Provide the [X, Y] coordinate of the cell's center where the given text is located.  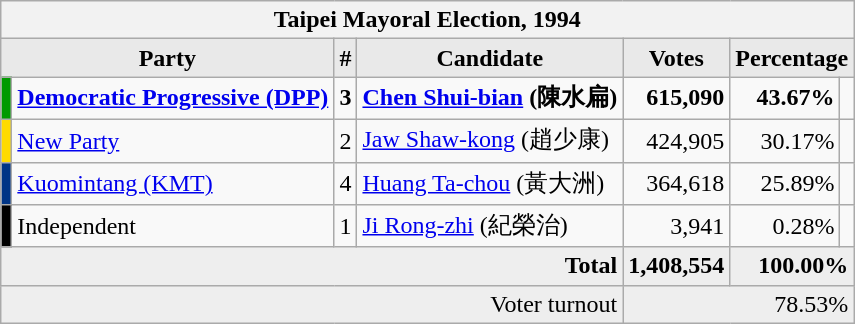
Candidate [490, 58]
1,408,554 [676, 266]
78.53% [738, 304]
364,618 [676, 184]
Kuomintang (KMT) [173, 184]
43.67% [785, 98]
25.89% [785, 184]
Chen Shui-bian (陳水扁) [490, 98]
3,941 [676, 226]
100.00% [792, 266]
30.17% [785, 140]
Party [168, 58]
4 [346, 184]
1 [346, 226]
Democratic Progressive (DPP) [173, 98]
Taipei Mayoral Election, 1994 [428, 20]
3 [346, 98]
Votes [676, 58]
615,090 [676, 98]
0.28% [785, 226]
Voter turnout [312, 304]
Huang Ta-chou (黃大洲) [490, 184]
Percentage [792, 58]
Total [312, 266]
Independent [173, 226]
2 [346, 140]
Jaw Shaw-kong (趙少康) [490, 140]
New Party [173, 140]
# [346, 58]
424,905 [676, 140]
Ji Rong-zhi (紀榮治) [490, 226]
